Capture the cell that displays the provided text and extract its [x, y] central coordinate. 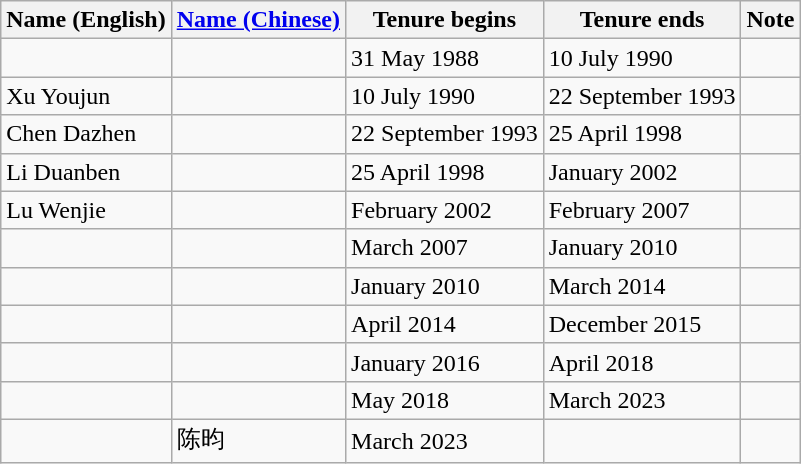
April 2018 [642, 362]
March 2007 [445, 248]
31 May 1988 [445, 58]
Chen Dazhen [86, 134]
Tenure begins [445, 20]
Lu Wenjie [86, 210]
Tenure ends [642, 20]
March 2014 [642, 286]
February 2002 [445, 210]
January 2002 [642, 172]
Li Duanben [86, 172]
Name (English) [86, 20]
陈昀 [258, 440]
Name (Chinese) [258, 20]
Note [770, 20]
May 2018 [445, 400]
December 2015 [642, 324]
Xu Youjun [86, 96]
February 2007 [642, 210]
April 2014 [445, 324]
January 2016 [445, 362]
